Determine the (X, Y) coordinate at the center of the cell enclosing the given text.  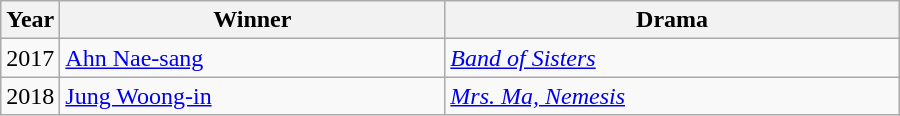
Mrs. Ma, Nemesis (672, 96)
2018 (30, 96)
Year (30, 20)
2017 (30, 58)
Ahn Nae-sang (252, 58)
Band of Sisters (672, 58)
Drama (672, 20)
Jung Woong-in (252, 96)
Winner (252, 20)
